Return (X, Y) of the center of cell containing provided text 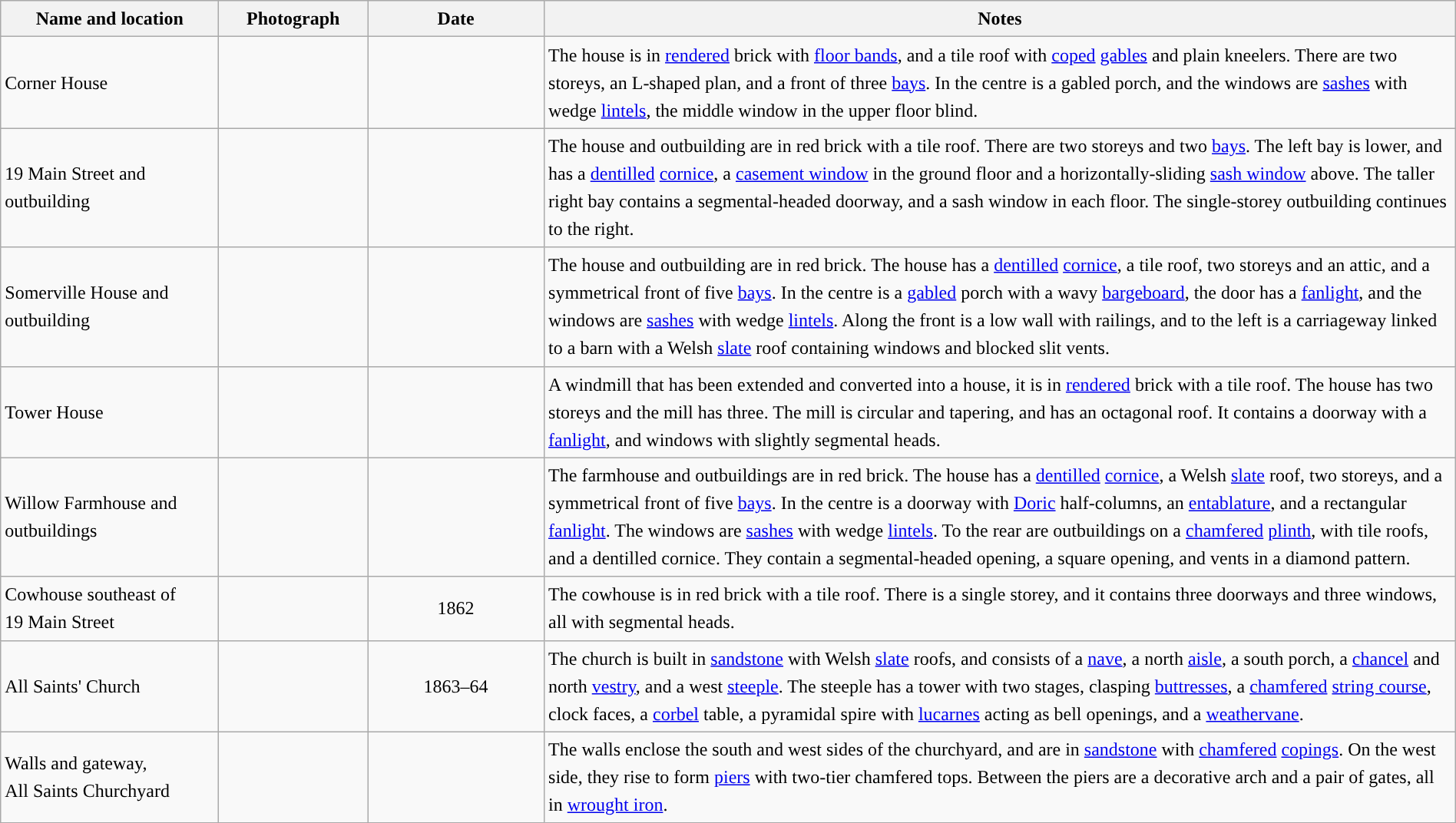
Willow Farmhouse and outbuildings (110, 517)
Date (456, 18)
1863–64 (456, 686)
Cowhouse southeast of 19 Main Street (110, 608)
Photograph (293, 18)
Name and location (110, 18)
The cowhouse is in red brick with a tile roof. There is a single storey, and it contains three doorways and three windows, all with segmental heads. (1000, 608)
1862 (456, 608)
Walls and gateway,All Saints Churchyard (110, 777)
19 Main Street and outbuilding (110, 187)
Somerville House and outbuilding (110, 307)
All Saints' Church (110, 686)
Notes (1000, 18)
Tower House (110, 411)
Corner House (110, 83)
